Extract the (x, y) coordinate from the center of the cell holding the provided text.  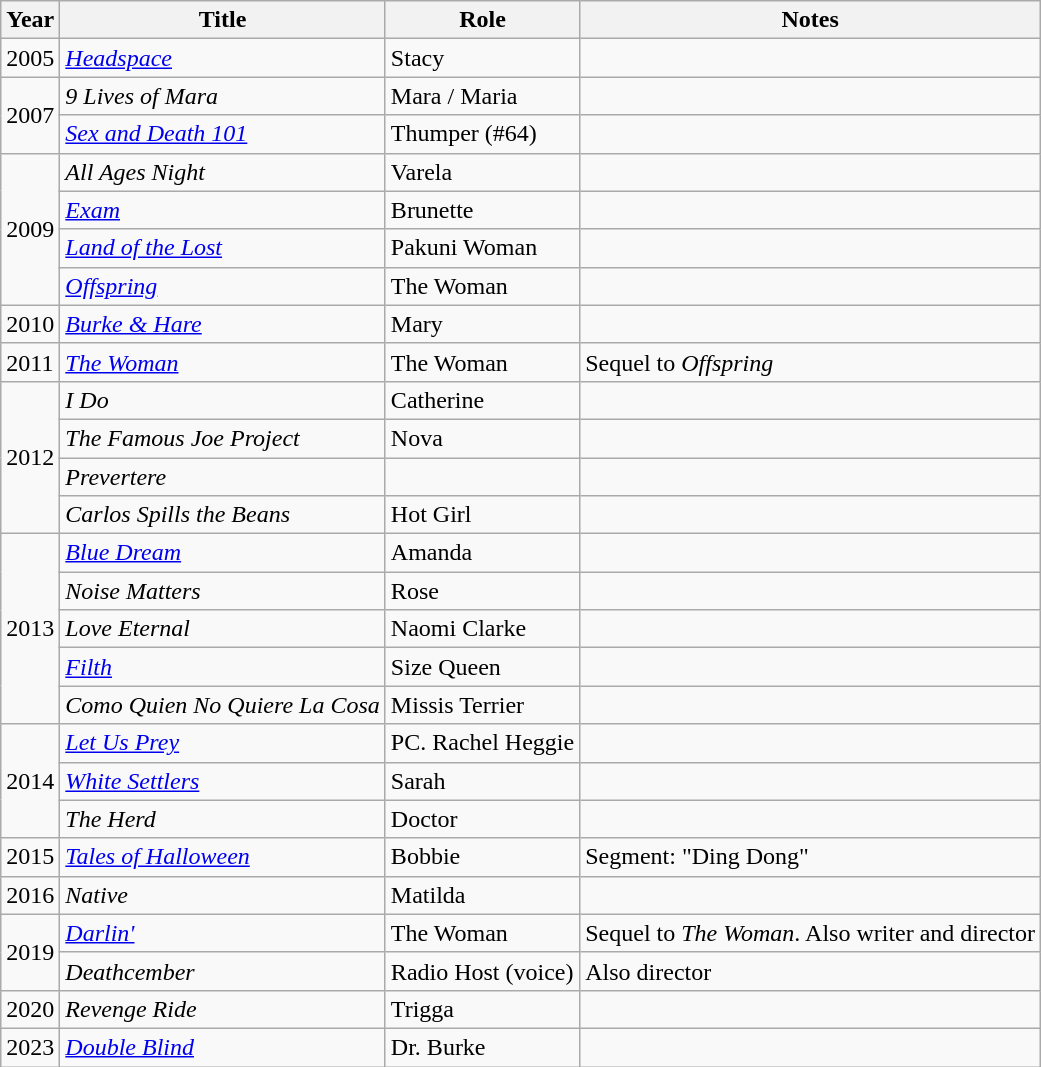
Como Quien No Quiere La Cosa (223, 705)
2011 (30, 362)
Filth (223, 667)
Catherine (482, 400)
2014 (30, 781)
Thumper (#64) (482, 134)
Mara / Maria (482, 96)
Tales of Halloween (223, 857)
Stacy (482, 58)
Pakuni Woman (482, 248)
Deathcember (223, 971)
All Ages Night (223, 172)
2013 (30, 629)
Year (30, 20)
2009 (30, 229)
Also director (810, 971)
Title (223, 20)
Burke & Hare (223, 324)
Exam (223, 210)
Sequel to The Woman. Also writer and director (810, 933)
Prevertere (223, 477)
2015 (30, 857)
Missis Terrier (482, 705)
Noise Matters (223, 591)
Segment: "Ding Dong" (810, 857)
Radio Host (voice) (482, 971)
Sequel to Offspring (810, 362)
Darlin' (223, 933)
The Famous Joe Project (223, 438)
Brunette (482, 210)
I Do (223, 400)
Bobbie (482, 857)
Sex and Death 101 (223, 134)
2005 (30, 58)
The Herd (223, 819)
Matilda (482, 895)
Rose (482, 591)
Doctor (482, 819)
Trigga (482, 1009)
White Settlers (223, 781)
Amanda (482, 553)
9 Lives of Mara (223, 96)
PC. Rachel Heggie (482, 743)
2010 (30, 324)
Nova (482, 438)
Role (482, 20)
2023 (30, 1047)
2019 (30, 952)
Let Us Prey (223, 743)
Naomi Clarke (482, 629)
Native (223, 895)
Notes (810, 20)
Size Queen (482, 667)
Offspring (223, 286)
2016 (30, 895)
Revenge Ride (223, 1009)
2012 (30, 457)
Carlos Spills the Beans (223, 515)
2007 (30, 115)
Headspace (223, 58)
Sarah (482, 781)
Mary (482, 324)
Land of the Lost (223, 248)
Hot Girl (482, 515)
Dr. Burke (482, 1047)
Love Eternal (223, 629)
2020 (30, 1009)
Double Blind (223, 1047)
Varela (482, 172)
Blue Dream (223, 553)
